Capture the cell that displays the provided text and extract its (x, y) central coordinate. 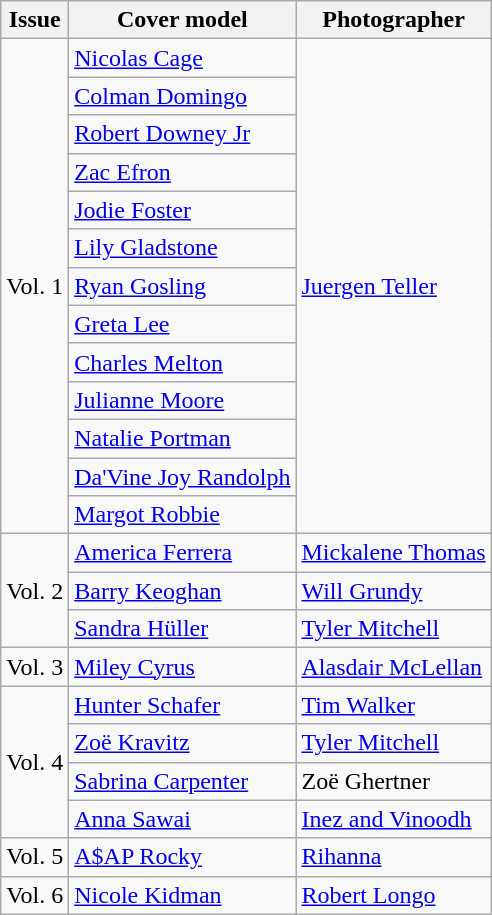
Photographer (394, 20)
Mickalene Thomas (394, 553)
Zoë Ghertner (394, 781)
Vol. 4 (35, 762)
Zac Efron (182, 172)
Rihanna (394, 857)
Barry Keoghan (182, 591)
Natalie Portman (182, 438)
Colman Domingo (182, 96)
Vol. 2 (35, 591)
A$AP Rocky (182, 857)
Sandra Hüller (182, 629)
Vol. 3 (35, 667)
Alasdair McLellan (394, 667)
Juergen Teller (394, 286)
Ryan Gosling (182, 286)
Issue (35, 20)
Nicolas Cage (182, 58)
Da'Vine Joy Randolph (182, 477)
Sabrina Carpenter (182, 781)
Anna Sawai (182, 819)
Hunter Schafer (182, 705)
Vol. 5 (35, 857)
Zoë Kravitz (182, 743)
Julianne Moore (182, 400)
Vol. 6 (35, 895)
Robert Longo (394, 895)
Cover model (182, 20)
Greta Lee (182, 324)
Inez and Vinoodh (394, 819)
Will Grundy (394, 591)
Jodie Foster (182, 210)
Tim Walker (394, 705)
America Ferrera (182, 553)
Nicole Kidman (182, 895)
Miley Cyrus (182, 667)
Lily Gladstone (182, 248)
Margot Robbie (182, 515)
Robert Downey Jr (182, 134)
Vol. 1 (35, 286)
Charles Melton (182, 362)
